Identify which cell holds the provided text, then report its (x, y) central coordinate. 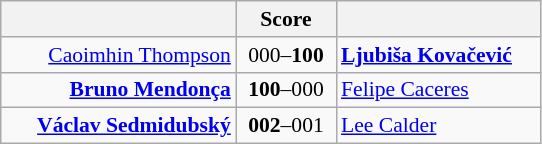
Lee Calder (438, 126)
Score (286, 19)
Bruno Mendonça (118, 90)
000–100 (286, 55)
100–000 (286, 90)
Caoimhin Thompson (118, 55)
Václav Sedmidubský (118, 126)
002–001 (286, 126)
Ljubiša Kovačević (438, 55)
Felipe Caceres (438, 90)
